Determine the [X, Y] coordinate at the center of the cell enclosing the given text.  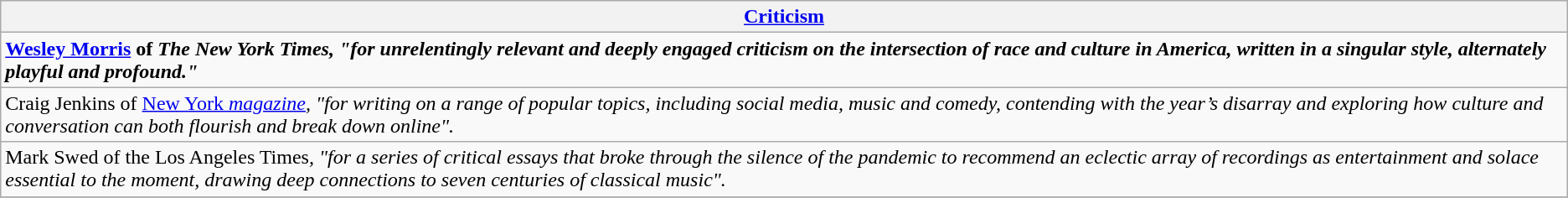
Criticism [784, 17]
